Return [X, Y] of the center of cell containing provided text 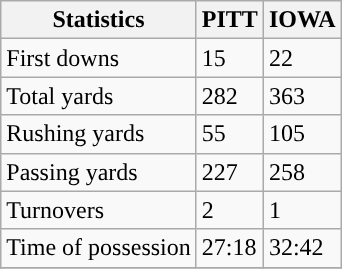
PITT [230, 20]
15 [230, 58]
258 [302, 172]
27:18 [230, 248]
First downs [99, 58]
Time of possession [99, 248]
Total yards [99, 96]
55 [230, 134]
282 [230, 96]
Rushing yards [99, 134]
Turnovers [99, 210]
22 [302, 58]
Passing yards [99, 172]
105 [302, 134]
363 [302, 96]
227 [230, 172]
32:42 [302, 248]
2 [230, 210]
IOWA [302, 20]
Statistics [99, 20]
1 [302, 210]
